From the cell containing the given text, extract its center point as (x, y) coordinate. 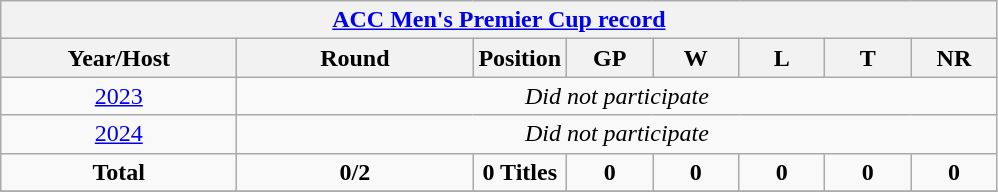
2023 (119, 96)
Year/Host (119, 58)
0 Titles (520, 172)
0/2 (355, 172)
GP (610, 58)
Total (119, 172)
ACC Men's Premier Cup record (499, 20)
T (868, 58)
W (696, 58)
L (782, 58)
Round (355, 58)
Position (520, 58)
2024 (119, 134)
NR (954, 58)
